Determine the [X, Y] coordinate at the center of the cell enclosing the given text.  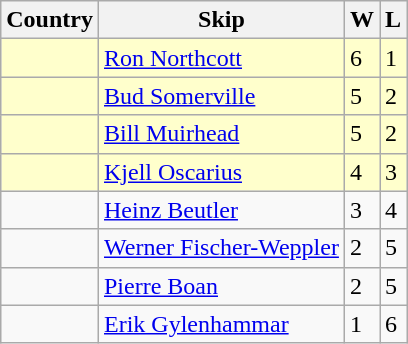
Erik Gylenhammar [221, 324]
Pierre Boan [221, 286]
Werner Fischer-Weppler [221, 248]
Kjell Oscarius [221, 172]
W [362, 20]
Bud Somerville [221, 96]
L [394, 20]
Bill Muirhead [221, 134]
Heinz Beutler [221, 210]
Skip [221, 20]
Country [50, 20]
Ron Northcott [221, 58]
